Determine the (x, y) coordinate at the center of the cell enclosing the given text.  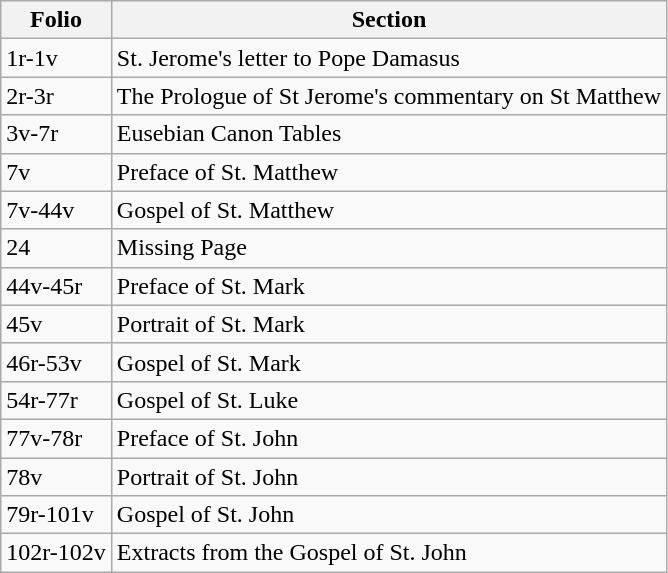
44v-45r (56, 286)
7v (56, 172)
46r-53v (56, 362)
7v-44v (56, 210)
St. Jerome's letter to Pope Damasus (388, 58)
Gospel of St. Luke (388, 400)
45v (56, 324)
Portrait of St. John (388, 477)
102r-102v (56, 553)
Preface of St. John (388, 438)
Preface of St. Matthew (388, 172)
54r-77r (56, 400)
1r-1v (56, 58)
Missing Page (388, 248)
78v (56, 477)
Gospel of St. Matthew (388, 210)
Preface of St. Mark (388, 286)
Extracts from the Gospel of St. John (388, 553)
Gospel of St. John (388, 515)
Section (388, 20)
24 (56, 248)
The Prologue of St Jerome's commentary on St Matthew (388, 96)
77v-78r (56, 438)
Gospel of St. Mark (388, 362)
Eusebian Canon Tables (388, 134)
2r-3r (56, 96)
79r-101v (56, 515)
Portrait of St. Mark (388, 324)
Folio (56, 20)
3v-7r (56, 134)
